Provide the [x, y] coordinate of the cell's center where the given text is located.  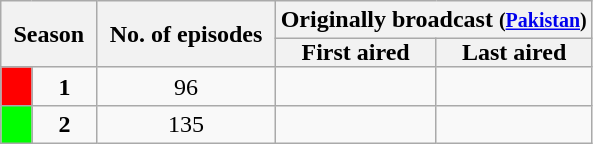
No. of episodes [186, 34]
Season [49, 34]
135 [186, 124]
96 [186, 86]
Originally broadcast (Pakistan) [434, 20]
First aired [356, 53]
Last aired [514, 53]
2 [64, 124]
1 [64, 86]
